Identify which cell holds the provided text, then report its (x, y) central coordinate. 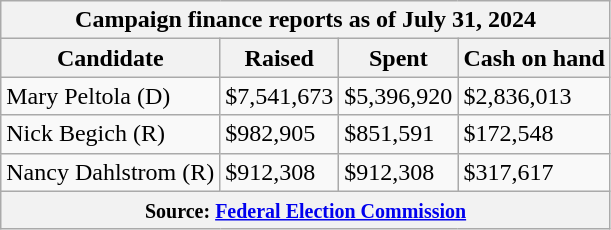
Nancy Dahlstrom (R) (110, 172)
$851,591 (398, 134)
Source: Federal Election Commission (306, 210)
Campaign finance reports as of July 31, 2024 (306, 20)
$982,905 (280, 134)
Candidate (110, 58)
Mary Peltola (D) (110, 96)
$317,617 (534, 172)
Spent (398, 58)
$7,541,673 (280, 96)
$172,548 (534, 134)
Raised (280, 58)
$2,836,013 (534, 96)
$5,396,920 (398, 96)
Nick Begich (R) (110, 134)
Cash on hand (534, 58)
